Search for the cell housing the specified text and yield its (X, Y) center coordinate. 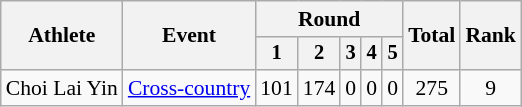
Total (432, 36)
2 (320, 54)
4 (372, 54)
Event (189, 36)
3 (350, 54)
Round (329, 19)
5 (392, 54)
275 (432, 88)
9 (490, 88)
Rank (490, 36)
Athlete (62, 36)
Cross-country (189, 88)
101 (276, 88)
174 (320, 88)
1 (276, 54)
Choi Lai Yin (62, 88)
